Output the (X, Y) coordinate of the center of the cell containing the given text.  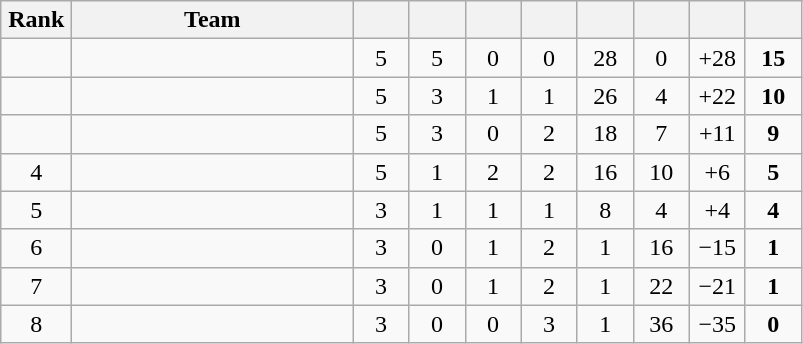
15 (773, 58)
Team (212, 20)
−15 (717, 248)
18 (605, 134)
−21 (717, 286)
+11 (717, 134)
+28 (717, 58)
36 (661, 324)
−35 (717, 324)
+6 (717, 172)
22 (661, 286)
26 (605, 96)
28 (605, 58)
Rank (36, 20)
+22 (717, 96)
6 (36, 248)
+4 (717, 210)
9 (773, 134)
